Pinpoint the cell where the given text exists, returning its [x, y] midpoint coordinate. 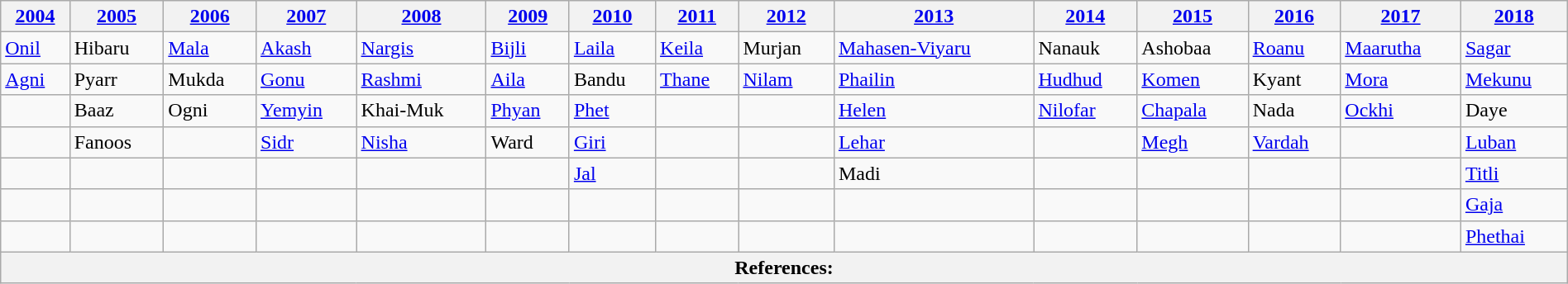
Khai-Muk [422, 111]
Rashmi [422, 79]
Ockhi [1401, 111]
Jal [612, 173]
Giri [612, 142]
Agni [35, 79]
2004 [35, 17]
2017 [1401, 17]
Fanoos [117, 142]
Sagar [1513, 48]
Phethai [1513, 236]
Gonu [307, 79]
2008 [422, 17]
Kyant [1294, 79]
Onil [35, 48]
Baaz [117, 111]
Nilofar [1085, 111]
Megh [1193, 142]
2012 [786, 17]
Ward [528, 142]
Hibaru [117, 48]
Bijli [528, 48]
Phet [612, 111]
Nada [1294, 111]
Chapala [1193, 111]
Thane [697, 79]
Mukda [210, 79]
Mora [1401, 79]
Phyan [528, 111]
Lehar [934, 142]
Laila [612, 48]
2014 [1085, 17]
Gaja [1513, 205]
Komen [1193, 79]
Nanauk [1085, 48]
2006 [210, 17]
Phailin [934, 79]
Roanu [1294, 48]
Akash [307, 48]
Luban [1513, 142]
Murjan [786, 48]
Mala [210, 48]
Hudhud [1085, 79]
Helen [934, 111]
Aila [528, 79]
Vardah [1294, 142]
Mekunu [1513, 79]
2015 [1193, 17]
Ashobaa [1193, 48]
2013 [934, 17]
Keila [697, 48]
Nisha [422, 142]
Titli [1513, 173]
Daye [1513, 111]
Mahasen-Viyaru [934, 48]
Madi [934, 173]
2016 [1294, 17]
Maarutha [1401, 48]
2010 [612, 17]
2005 [117, 17]
Nilam [786, 79]
2018 [1513, 17]
Bandu [612, 79]
Yemyin [307, 111]
2009 [528, 17]
Nargis [422, 48]
Sidr [307, 142]
2007 [307, 17]
Pyarr [117, 79]
Ogni [210, 111]
2011 [697, 17]
References: [784, 267]
